From the cell containing the given text, extract its center point as [x, y] coordinate. 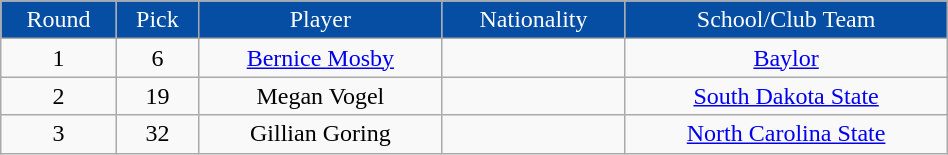
North Carolina State [786, 134]
Player [320, 20]
Bernice Mosby [320, 58]
6 [158, 58]
South Dakota State [786, 96]
3 [58, 134]
Round [58, 20]
Pick [158, 20]
Gillian Goring [320, 134]
Baylor [786, 58]
2 [58, 96]
1 [58, 58]
19 [158, 96]
Nationality [534, 20]
School/Club Team [786, 20]
32 [158, 134]
Megan Vogel [320, 96]
